Scan for the cell matching the given text and deliver its [X, Y] coordinate at center. 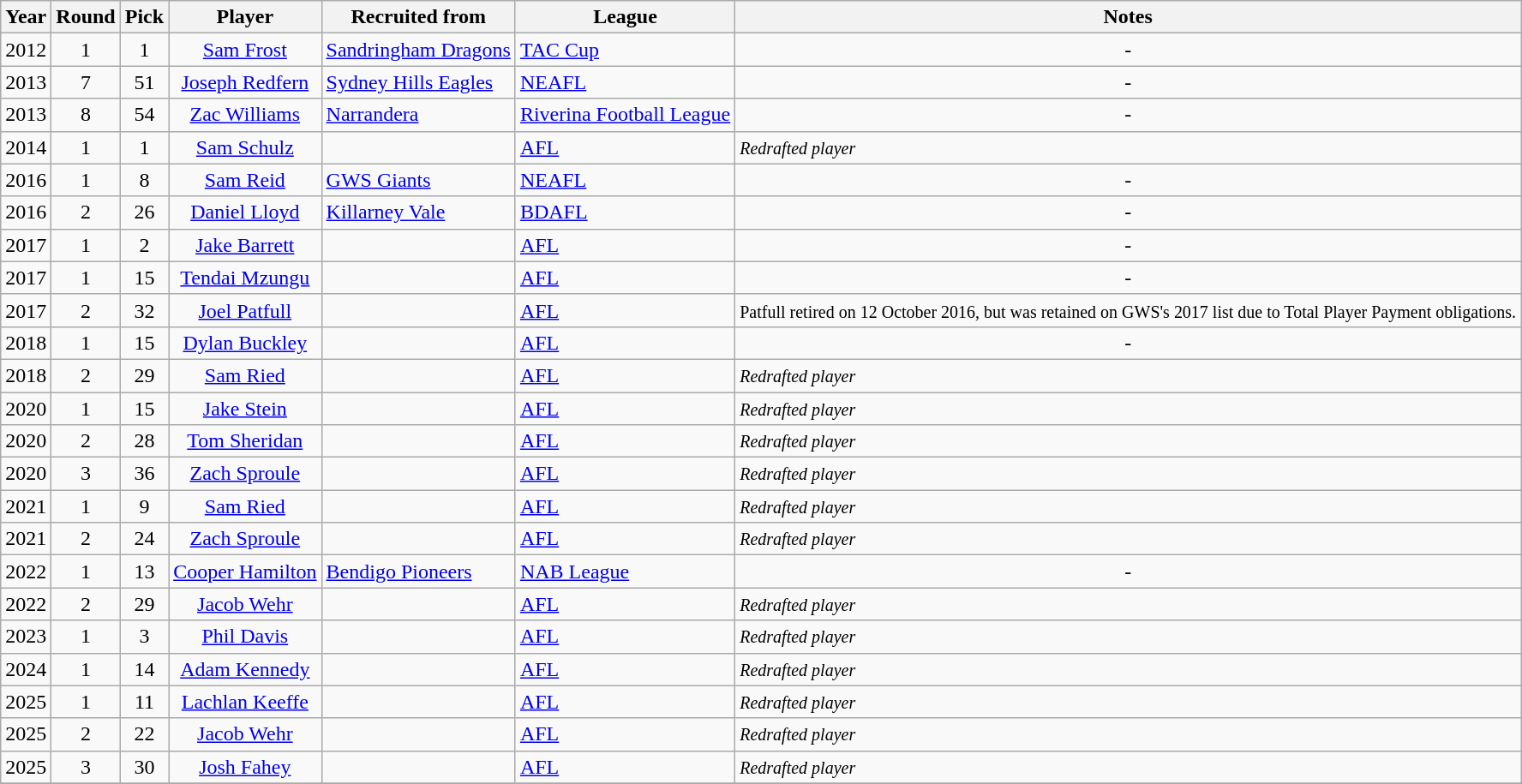
Year [26, 17]
30 [144, 767]
Notes [1128, 17]
2024 [26, 669]
Joseph Redfern [245, 82]
Round [86, 17]
Riverina Football League [625, 115]
Tendai Mzungu [245, 278]
Josh Fahey [245, 767]
NAB League [625, 572]
Sam Schulz [245, 147]
26 [144, 212]
Zac Williams [245, 115]
Lachlan Keeffe [245, 702]
Sydney Hills Eagles [418, 82]
League [625, 17]
Daniel Lloyd [245, 212]
2012 [26, 50]
14 [144, 669]
Patfull retired on 12 October 2016, but was retained on GWS's 2017 list due to Total Player Payment obligations. [1128, 310]
13 [144, 572]
22 [144, 734]
9 [144, 506]
11 [144, 702]
Cooper Hamilton [245, 572]
Tom Sheridan [245, 441]
Narrandera [418, 115]
Killarney Vale [418, 212]
28 [144, 441]
7 [86, 82]
Joel Patfull [245, 310]
36 [144, 474]
Sam Frost [245, 50]
51 [144, 82]
Bendigo Pioneers [418, 572]
32 [144, 310]
Pick [144, 17]
24 [144, 539]
Phil Davis [245, 637]
GWS Giants [418, 180]
Sam Reid [245, 180]
54 [144, 115]
2023 [26, 637]
Sandringham Dragons [418, 50]
Player [245, 17]
Adam Kennedy [245, 669]
Dylan Buckley [245, 343]
2014 [26, 147]
BDAFL [625, 212]
Jake Stein [245, 409]
Recruited from [418, 17]
TAC Cup [625, 50]
Jake Barrett [245, 245]
